Output the [x, y] coordinate of the center of the cell containing the given text.  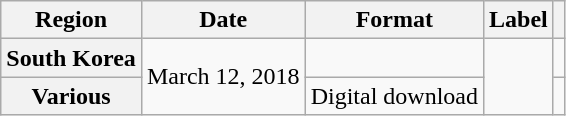
Region [72, 20]
South Korea [72, 58]
Date [223, 20]
Various [72, 96]
Format [394, 20]
March 12, 2018 [223, 77]
Digital download [394, 96]
Label [518, 20]
